Capture the cell that displays the provided text and extract its (x, y) central coordinate. 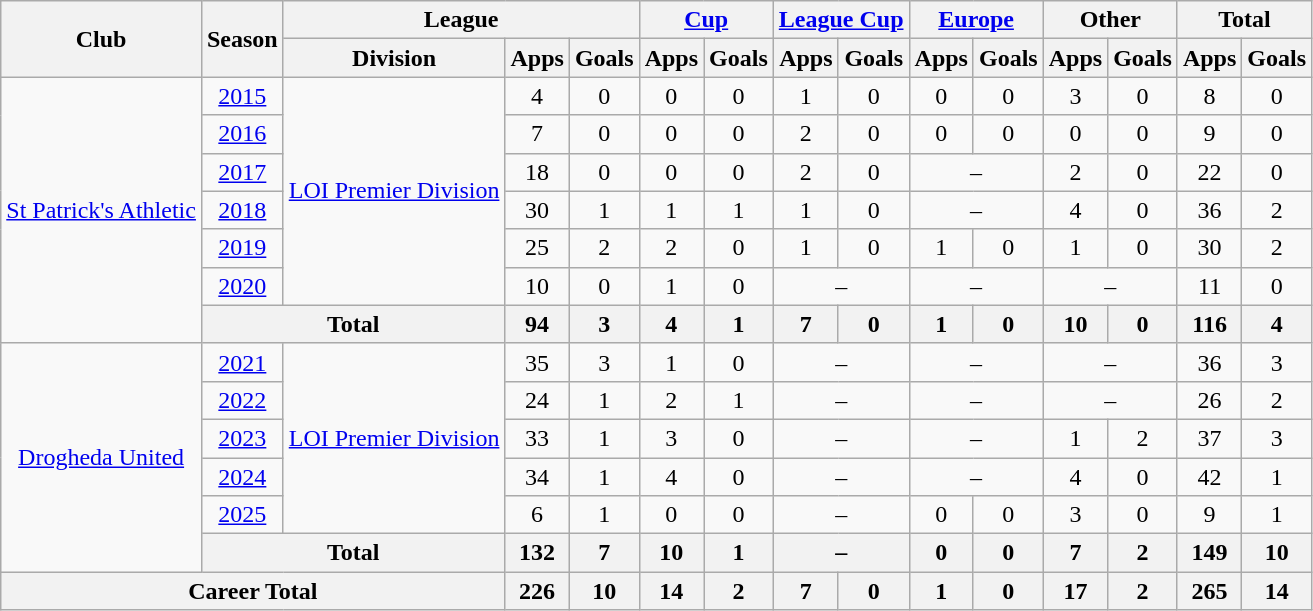
22 (1209, 172)
2023 (242, 438)
2022 (242, 400)
35 (537, 362)
Cup (706, 20)
116 (1209, 324)
94 (537, 324)
2025 (242, 515)
26 (1209, 400)
St Patrick's Athletic (102, 210)
24 (537, 400)
2020 (242, 286)
Other (1110, 20)
37 (1209, 438)
17 (1075, 591)
18 (537, 172)
132 (537, 553)
Europe (976, 20)
League Cup (841, 20)
149 (1209, 553)
6 (537, 515)
Division (394, 58)
2019 (242, 248)
Drogheda United (102, 457)
Career Total (253, 591)
2016 (242, 134)
2018 (242, 210)
42 (1209, 477)
33 (537, 438)
2024 (242, 477)
11 (1209, 286)
25 (537, 248)
2015 (242, 96)
Club (102, 39)
2017 (242, 172)
8 (1209, 96)
League (461, 20)
Season (242, 39)
34 (537, 477)
265 (1209, 591)
2021 (242, 362)
226 (537, 591)
